Identify which cell holds the provided text, then report its (x, y) central coordinate. 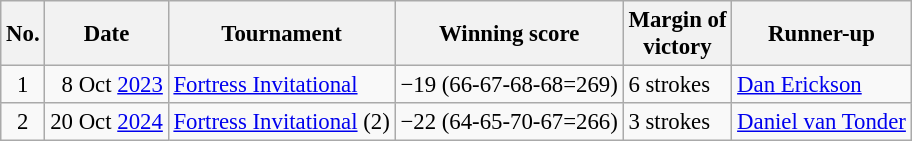
Fortress Invitational (282, 85)
8 Oct 2023 (106, 85)
Date (106, 34)
Fortress Invitational (2) (282, 122)
Daniel van Tonder (822, 122)
6 strokes (678, 85)
1 (23, 85)
2 (23, 122)
3 strokes (678, 122)
Margin ofvictory (678, 34)
20 Oct 2024 (106, 122)
No. (23, 34)
Winning score (509, 34)
Dan Erickson (822, 85)
−19 (66-67-68-68=269) (509, 85)
Tournament (282, 34)
−22 (64-65-70-67=266) (509, 122)
Runner-up (822, 34)
